Return (X, Y) of the center of cell containing provided text 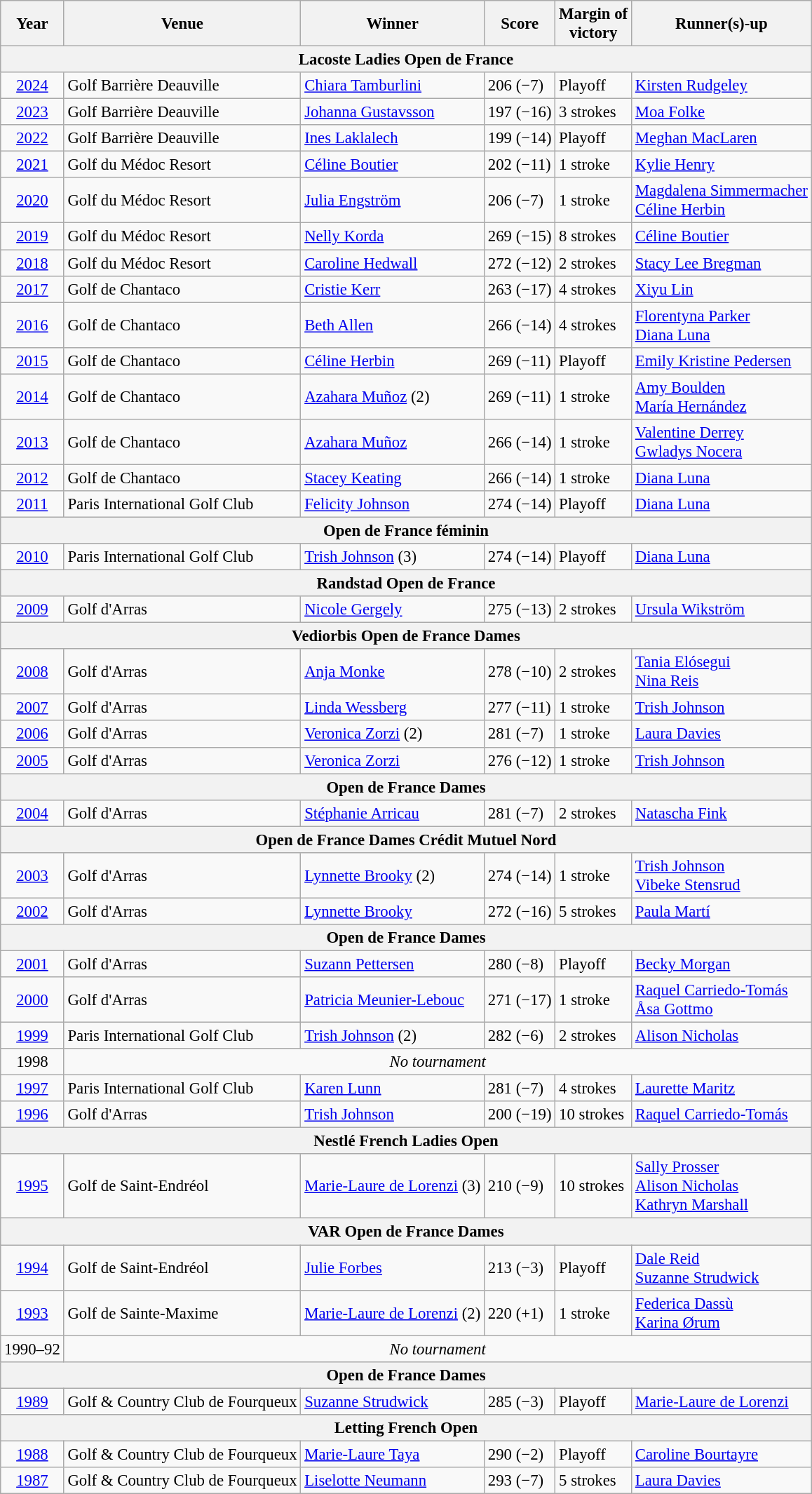
Moa Folke (721, 112)
Trish Johnson Vibeke Stensrud (721, 875)
Suzanne Strudwick (393, 1401)
Nelly Korda (393, 236)
1987 (32, 1481)
Raquel Carriedo-Tomás Åsa Gottmo (721, 1000)
Lynnette Brooky (2) (393, 875)
2002 (32, 911)
290 (−2) (520, 1454)
Dale Reid Suzanne Strudwick (721, 1268)
Letting French Open (406, 1428)
271 (−17) (520, 1000)
Trish Johnson (2) (393, 1036)
Karen Lunn (393, 1089)
3 strokes (593, 112)
Chiara Tamburlini (393, 86)
2010 (32, 557)
Lacoste Ladies Open de France (406, 60)
Julia Engström (393, 201)
Raquel Carriedo-Tomás (721, 1115)
2024 (32, 86)
2022 (32, 138)
2017 (32, 289)
Valentine Derrey Gwladys Nocera (721, 442)
Marie-Laure Taya (393, 1454)
Emily Kristine Pedersen (721, 361)
Lynnette Brooky (393, 911)
272 (−12) (520, 263)
Xiyu Lin (721, 289)
2008 (32, 672)
1996 (32, 1115)
Federica Dassù Karina Ørum (721, 1313)
2006 (32, 734)
220 (+1) (520, 1313)
Julie Forbes (393, 1268)
Venue (182, 24)
Liselotte Neumann (393, 1481)
2009 (32, 610)
Stacy Lee Bregman (721, 263)
Randstad Open de France (406, 584)
Marie-Laure de Lorenzi (721, 1401)
Veronica Zorzi (2) (393, 734)
Kylie Henry (721, 165)
VAR Open de France Dames (406, 1232)
1989 (32, 1401)
2023 (32, 112)
280 (−8) (520, 964)
Open de France Dames Crédit Mutuel Nord (406, 840)
Cristie Kerr (393, 289)
Alison Nicholas (721, 1036)
2018 (32, 263)
285 (−3) (520, 1401)
Trish Johnson (3) (393, 557)
Ines Laklalech (393, 138)
Magdalena Simmermacher Céline Herbin (721, 201)
Patricia Meunier-Lebouc (393, 1000)
2011 (32, 504)
2005 (32, 760)
1998 (32, 1062)
282 (−6) (520, 1036)
1994 (32, 1268)
Nicole Gergely (393, 610)
Caroline Bourtayre (721, 1454)
293 (−7) (520, 1481)
269 (−15) (520, 236)
Nestlé French Ladies Open (406, 1141)
2021 (32, 165)
Paula Martí (721, 911)
2000 (32, 1000)
1993 (32, 1313)
197 (−16) (520, 112)
199 (−14) (520, 138)
Ursula Wikström (721, 610)
Margin ofvictory (593, 24)
Stacey Keating (393, 478)
Vediorbis Open de France Dames (406, 636)
Runner(s)-up (721, 24)
1990–92 (32, 1349)
Tania Elósegui Nina Reis (721, 672)
2020 (32, 201)
2001 (32, 964)
272 (−16) (520, 911)
Felicity Johnson (393, 504)
2014 (32, 397)
2019 (32, 236)
2003 (32, 875)
Year (32, 24)
Stéphanie Arricau (393, 813)
Kirsten Rudgeley (721, 86)
263 (−17) (520, 289)
Amy Boulden María Hernández (721, 397)
Azahara Muñoz (393, 442)
Céline Herbin (393, 361)
Beth Allen (393, 325)
2004 (32, 813)
Caroline Hedwall (393, 263)
2013 (32, 442)
Suzann Pettersen (393, 964)
200 (−19) (520, 1115)
1997 (32, 1089)
Marie-Laure de Lorenzi (2) (393, 1313)
Becky Morgan (721, 964)
Golf de Sainte-Maxime (182, 1313)
Linda Wessberg (393, 708)
Anja Monke (393, 672)
Score (520, 24)
Winner (393, 24)
276 (−12) (520, 760)
2015 (32, 361)
1999 (32, 1036)
Florentyna Parker Diana Luna (721, 325)
277 (−11) (520, 708)
1995 (32, 1187)
2007 (32, 708)
Open de France féminin (406, 530)
Natascha Fink (721, 813)
2016 (32, 325)
8 strokes (593, 236)
213 (−3) (520, 1268)
Meghan MacLaren (721, 138)
Veronica Zorzi (393, 760)
275 (−13) (520, 610)
2012 (32, 478)
210 (−9) (520, 1187)
202 (−11) (520, 165)
Johanna Gustavsson (393, 112)
Laurette Maritz (721, 1089)
Sally Prosser Alison Nicholas Kathryn Marshall (721, 1187)
Marie-Laure de Lorenzi (3) (393, 1187)
1988 (32, 1454)
278 (−10) (520, 672)
Azahara Muñoz (2) (393, 397)
